From the cell containing the given text, extract its center point as (X, Y) coordinate. 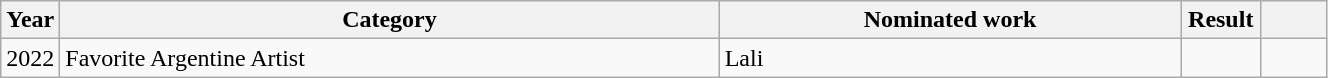
Lali (950, 58)
Favorite Argentine Artist (390, 58)
2022 (30, 58)
Year (30, 20)
Category (390, 20)
Result (1221, 20)
Nominated work (950, 20)
